From the cell containing the given text, extract its center point as [x, y] coordinate. 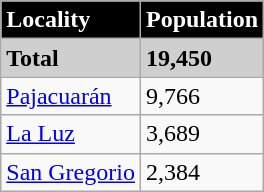
Pajacuarán [71, 96]
Locality [71, 20]
19,450 [202, 58]
9,766 [202, 96]
La Luz [71, 134]
Total [71, 58]
2,384 [202, 172]
3,689 [202, 134]
San Gregorio [71, 172]
Population [202, 20]
